Extract the (X, Y) coordinate from the center of the cell holding the provided text.  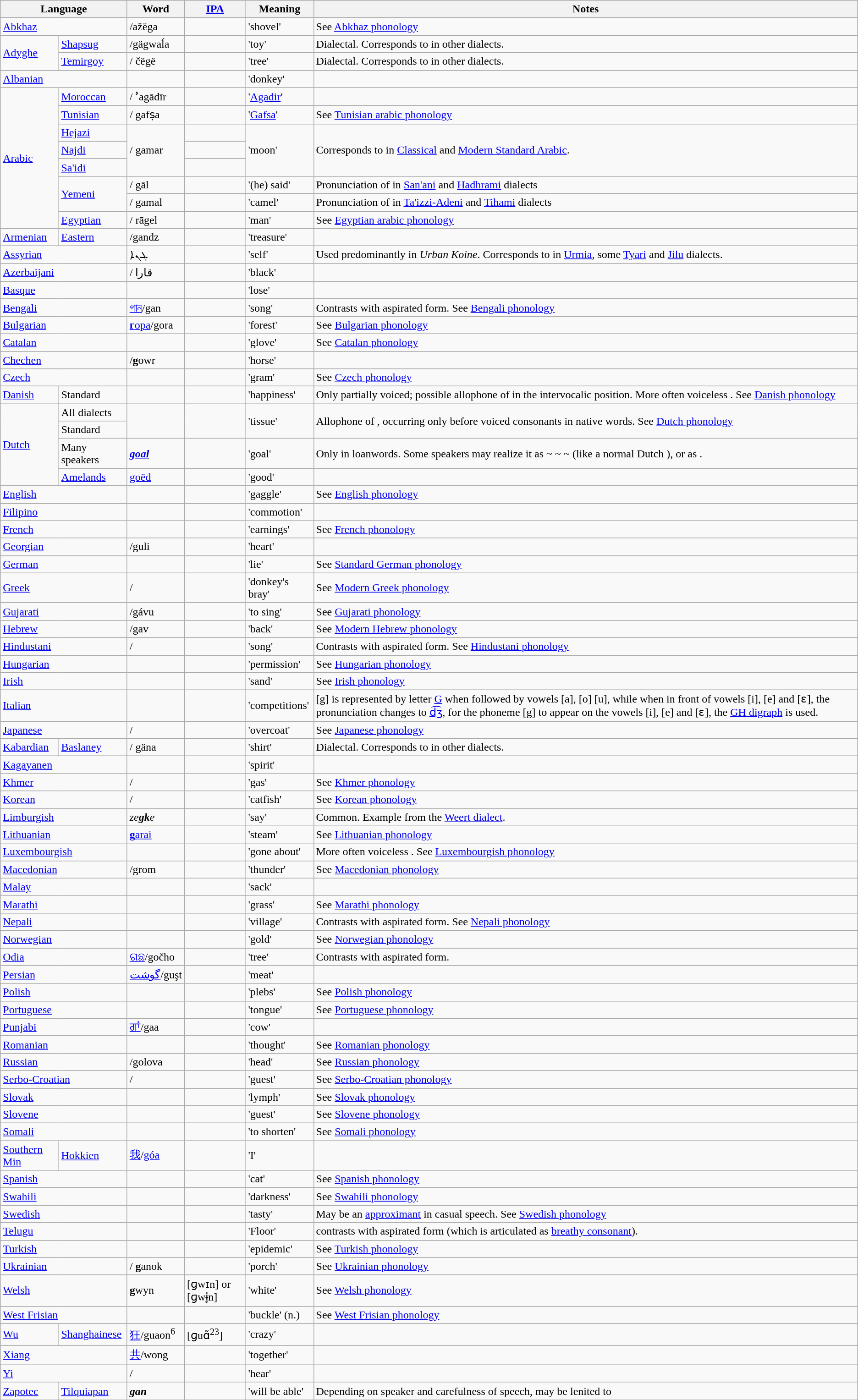
'spirit' (280, 765)
'hear' (280, 1373)
Slovene (64, 1115)
'lose' (280, 290)
Azerbaijani (64, 273)
See Ukrainian phonology (586, 1266)
'moon' (280, 150)
/gav (156, 629)
Somali (64, 1132)
'goal' (280, 454)
/ ganok (156, 1266)
All dialects (93, 412)
Irish (64, 681)
Turkish (64, 1249)
[ɡwɪn] or [ɡwɨ̞n] (214, 1290)
Meaning (280, 9)
Limburgish (64, 817)
'lie' (280, 564)
我/góa (156, 1156)
'lymph' (280, 1097)
Czech (64, 378)
German (64, 564)
/ gamal (156, 202)
'permission' (280, 664)
Persian (64, 975)
See Marathi phonology (586, 904)
Nepali (64, 922)
'meat' (280, 975)
zegke (156, 817)
/grom (156, 869)
/ čëgë (156, 61)
Southern Min (29, 1156)
Georgian (64, 547)
See English phonology (586, 494)
'man' (280, 220)
See Polish phonology (586, 992)
'heart' (280, 547)
'I' (280, 1156)
Telugu (64, 1231)
Dutch (29, 445)
ܓܢܐ (156, 255)
See Macedonian phonology (586, 869)
Pronunciation of in San'ani and Hadhrami dialects (586, 185)
garai (156, 835)
Used predominantly in Urban Koine. Corresponds to in Urmia, some Tyari and Jilu dialects. (586, 255)
'happiness' (280, 395)
'gold' (280, 939)
See Gujarati phonology (586, 611)
ਗਾਂ/gaa (156, 1027)
Xiang (64, 1356)
Tunisian (93, 115)
'village' (280, 922)
Language (64, 9)
IPA (214, 9)
'donkey' (280, 79)
Kabardian (29, 747)
See Slovene phonology (586, 1115)
/gávu (156, 611)
Contrasts with aspirated form. See Nepali phonology (586, 922)
Filipino (64, 512)
'self' (280, 255)
'gone about' (280, 852)
Tilquiapan (93, 1391)
See Lithuanian phonology (586, 835)
Abkhaz (64, 27)
'(he) said' (280, 185)
Slovak (64, 1097)
Pronunciation of in Ta'izzi-Adeni and Tihami dialects (586, 202)
Japanese (64, 730)
Bulgarian (64, 325)
See West Frisian phonology (586, 1315)
See Czech phonology (586, 378)
West Frisian (64, 1315)
'cat' (280, 1179)
goëd (156, 477)
/ ʾagādīr (156, 97)
See Russian phonology (586, 1062)
'steam' (280, 835)
Allophone of , occurring only before voiced consonants in native words. See Dutch phonology (586, 421)
Moroccan (93, 97)
May be an approximant in casual speech. See Swedish phonology (586, 1214)
'crazy' (280, 1334)
Yemeni (93, 193)
Korean (64, 800)
'tongue' (280, 1010)
/ gamar (156, 150)
See Catalan phonology (586, 342)
Adyghe (29, 53)
'treasure' (280, 237)
Welsh (64, 1290)
See Swahili phonology (586, 1197)
See Welsh phonology (586, 1290)
'shovel' (280, 27)
'cow' (280, 1027)
/ قارا (156, 273)
'epidemic' (280, 1249)
Swahili (64, 1197)
'forest' (280, 325)
Najdi (93, 150)
Wu (29, 1334)
Yi (64, 1373)
/guli (156, 547)
Shanghainese (93, 1334)
ଗଛ/gočho (156, 956)
Contrasts with aspirated form. See Bengali phonology (586, 307)
Assyrian (64, 255)
/ažëga (156, 27)
English (64, 494)
Egyptian (93, 220)
Baslaney (93, 747)
/gowr (156, 360)
গান/gan (156, 307)
Chechen (64, 360)
Portuguese (64, 1010)
[ɡuɑ̃23] (214, 1334)
See Hungarian phonology (586, 664)
'thought' (280, 1044)
Marathi (64, 904)
'porch' (280, 1266)
Amelands (93, 477)
Hejazi (93, 132)
'overcoat' (280, 730)
/ gäna (156, 747)
Odia (64, 956)
'Floor' (280, 1231)
'horse' (280, 360)
'tissue' (280, 421)
Notes (586, 9)
Swedish (64, 1214)
/gandz (156, 237)
Luxembourgish (64, 852)
Macedonian (64, 869)
See Modern Hebrew phonology (586, 629)
Depending on speaker and carefulness of speech, may be lenited to (586, 1391)
'donkey's bray' (280, 587)
See Somali phonology (586, 1132)
See Tunisian arabic phonology (586, 115)
More often voiceless . See Luxembourgish phonology (586, 852)
'gram' (280, 378)
'catfish' (280, 800)
'toy' (280, 44)
Russian (64, 1062)
'tasty' (280, 1214)
Punjabi (64, 1027)
Word (156, 9)
Arabic (29, 158)
Gujarati (64, 611)
'to sing' (280, 611)
/golova (156, 1062)
See Serbo-Croatian phonology (586, 1079)
Kagayanen (64, 765)
'Gafsa' (280, 115)
See Portuguese phonology (586, 1010)
'white' (280, 1290)
'thunder' (280, 869)
'commotion' (280, 512)
'back' (280, 629)
Albanian (64, 79)
Only partially voiced; possible allophone of in the intervocalic position. More often voiceless . See Danish phonology (586, 395)
Hindustani (64, 646)
'shirt' (280, 747)
'grass' (280, 904)
French (64, 529)
/ rāgel (156, 220)
Norwegian (64, 939)
'sand' (280, 681)
'head' (280, 1062)
Italian (64, 706)
See Modern Greek phonology (586, 587)
'sack' (280, 887)
'earnings' (280, 529)
See Turkish phonology (586, 1249)
gan (156, 1391)
Romanian (64, 1044)
See Japanese phonology (586, 730)
Corresponds to in Classical and Modern Standard Arabic. (586, 150)
Malay (64, 887)
'buckle' (n.) (280, 1315)
Contrasts with aspirated form. See Hindustani phonology (586, 646)
See Norwegian phonology (586, 939)
Sa'idi (93, 167)
Catalan (64, 342)
Zapotec (29, 1391)
See Khmer phonology (586, 782)
'camel' (280, 202)
'gas' (280, 782)
See Irish phonology (586, 681)
Shapsug (93, 44)
See Spanish phonology (586, 1179)
'good' (280, 477)
'gaggle' (280, 494)
'glove' (280, 342)
Many speakers (93, 454)
Spanish (64, 1179)
See French phonology (586, 529)
'darkness' (280, 1197)
Polish (64, 992)
See Slovak phonology (586, 1097)
Eastern (93, 237)
Temirgoy (93, 61)
'competitions' (280, 706)
Basque (64, 290)
Serbo-Croatian (64, 1079)
See Egyptian arabic phonology (586, 220)
See Korean phonology (586, 800)
/ gāl (156, 185)
'will be able' (280, 1391)
See Bulgarian phonology (586, 325)
Hungarian (64, 664)
'to shorten' (280, 1132)
Only in loanwords. Some speakers may realize it as ~ ~ ~ (like a normal Dutch ), or as . (586, 454)
гора/gora (156, 325)
'black' (280, 273)
'Agadir' (280, 97)
Greek (64, 587)
contrasts with aspirated form (which is articulated as breathy consonant). (586, 1231)
Hebrew (64, 629)
'plebs' (280, 992)
See Standard German phonology (586, 564)
See Romanian phonology (586, 1044)
Bengali (64, 307)
共/wong (156, 1356)
'say' (280, 817)
/gägwaĺa (156, 44)
Hokkien (93, 1156)
'together' (280, 1356)
gwyn (156, 1290)
گوشت/guşt (156, 975)
Ukrainian (64, 1266)
Common. Example from the Weert dialect. (586, 817)
Danish (29, 395)
Contrasts with aspirated form. (586, 956)
Armenian (29, 237)
Lithuanian (64, 835)
See Abkhaz phonology (586, 27)
Khmer (64, 782)
goal (156, 454)
/ gafṣa (156, 115)
狂/guaon6 (156, 1334)
